Locate the cell with the specified text and output its [X, Y] center coordinate. 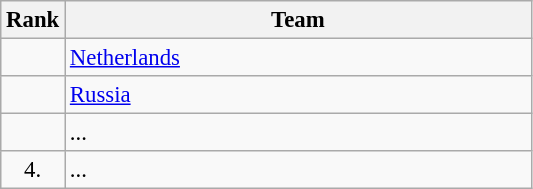
Netherlands [298, 58]
4. [33, 170]
Russia [298, 95]
Team [298, 20]
Rank [33, 20]
